Identify which cell holds the provided text, then report its (X, Y) central coordinate. 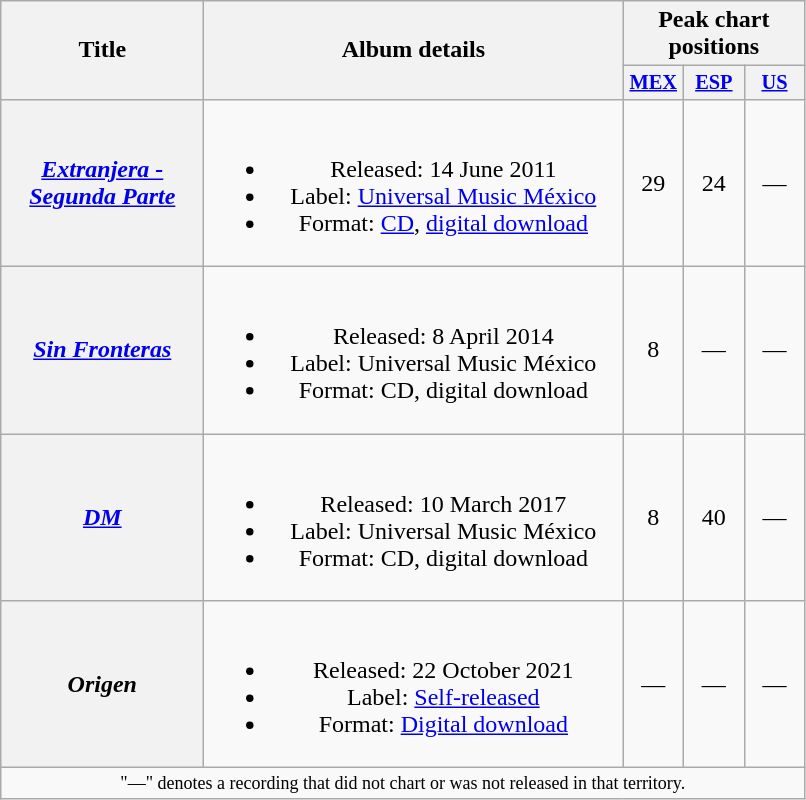
DM (102, 518)
Origen (102, 684)
29 (654, 182)
MEX (654, 83)
40 (714, 518)
24 (714, 182)
Extranjera - Segunda Parte (102, 182)
Title (102, 50)
Released: 14 June 2011Label: Universal Music MéxicoFormat: CD, digital download (414, 182)
"—" denotes a recording that did not chart or was not released in that territory. (403, 784)
Peak chart positions (714, 34)
Released: 8 April 2014Label: Universal Music MéxicoFormat: CD, digital download (414, 350)
US (774, 83)
Album details (414, 50)
Sin Fronteras (102, 350)
Released: 22 October 2021Label: Self-releasedFormat: Digital download (414, 684)
Released: 10 March 2017Label: Universal Music MéxicoFormat: CD, digital download (414, 518)
ESP (714, 83)
